Determine the (x, y) coordinate at the center of the cell enclosing the given text.  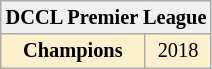
DCCL Premier League (106, 17)
Champions (73, 51)
2018 (178, 51)
